Detect which cell encompasses the target text, then output its (X, Y) center coordinate. 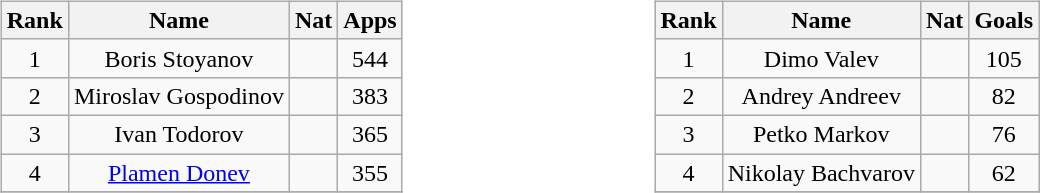
355 (370, 173)
82 (1004, 96)
Plamen Donev (178, 173)
Nikolay Bachvarov (821, 173)
Boris Stoyanov (178, 58)
Miroslav Gospodinov (178, 96)
Goals (1004, 20)
365 (370, 134)
Ivan Todorov (178, 134)
544 (370, 58)
Dimo Valev (821, 58)
76 (1004, 134)
Petko Markov (821, 134)
Apps (370, 20)
Andrey Andreev (821, 96)
383 (370, 96)
105 (1004, 58)
62 (1004, 173)
